Provide the (X, Y) coordinate of the cell's center where the given text is located.  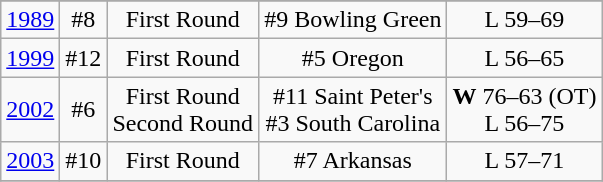
W 76–63 (OT)L 56–75 (524, 110)
#8 (84, 20)
#5 Oregon (353, 58)
#7 Arkansas (353, 161)
#11 Saint Peter's#3 South Carolina (353, 110)
L 59–69 (524, 20)
2003 (30, 161)
2002 (30, 110)
#12 (84, 58)
#6 (84, 110)
#9 Bowling Green (353, 20)
L 56–65 (524, 58)
1999 (30, 58)
#10 (84, 161)
1989 (30, 20)
L 57–71 (524, 161)
First RoundSecond Round (183, 110)
